Locate the cell with the specified text and output its (x, y) center coordinate. 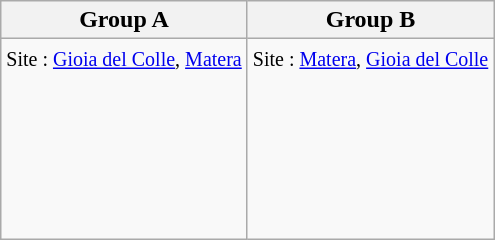
Site : Matera, Gioia del Colle (370, 139)
Group B (370, 20)
Site : Gioia del Colle, Matera (124, 139)
Group A (124, 20)
